Provide the (x, y) coordinate of the cell's center where the given text is located.  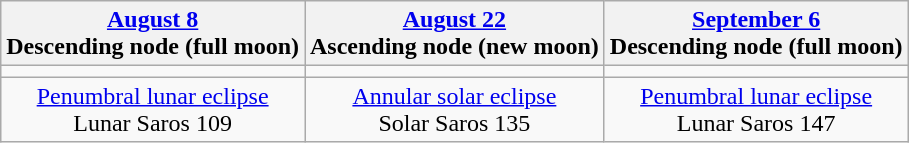
August 22Ascending node (new moon) (454, 34)
August 8Descending node (full moon) (153, 34)
Penumbral lunar eclipseLunar Saros 147 (756, 110)
September 6Descending node (full moon) (756, 34)
Annular solar eclipseSolar Saros 135 (454, 110)
Penumbral lunar eclipseLunar Saros 109 (153, 110)
